Pinpoint the cell where the given text exists, returning its [x, y] midpoint coordinate. 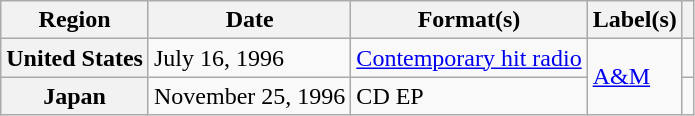
CD EP [469, 96]
Format(s) [469, 20]
Japan [75, 96]
United States [75, 58]
November 25, 1996 [249, 96]
Contemporary hit radio [469, 58]
A&M [634, 77]
Date [249, 20]
Label(s) [634, 20]
July 16, 1996 [249, 58]
Region [75, 20]
